Provide the [X, Y] coordinate of the cell's center where the given text is located.  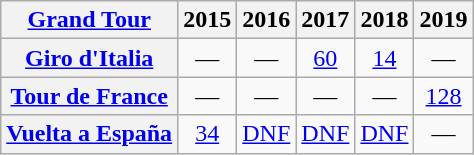
2017 [326, 20]
Grand Tour [90, 20]
Tour de France [90, 96]
Vuelta a España [90, 134]
2019 [444, 20]
14 [384, 58]
2018 [384, 20]
2016 [266, 20]
Giro d'Italia [90, 58]
34 [208, 134]
60 [326, 58]
128 [444, 96]
2015 [208, 20]
